Detect which cell encompasses the target text, then output its (X, Y) center coordinate. 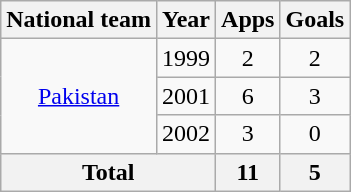
11 (248, 172)
Pakistan (79, 96)
Apps (248, 20)
Goals (315, 20)
Total (108, 172)
1999 (186, 58)
5 (315, 172)
6 (248, 96)
National team (79, 20)
0 (315, 134)
2002 (186, 134)
2001 (186, 96)
Year (186, 20)
